Detect which cell encompasses the target text, then output its (x, y) center coordinate. 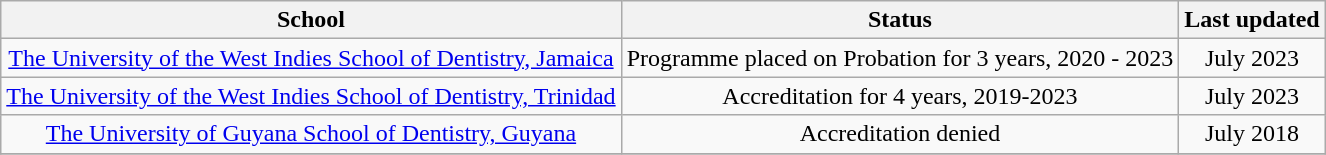
July 2018 (1252, 134)
Accreditation denied (900, 134)
School (311, 20)
Accreditation for 4 years, 2019-2023 (900, 96)
The University of the West Indies School of Dentistry, Trinidad (311, 96)
The University of the West Indies School of Dentistry, Jamaica (311, 58)
The University of Guyana School of Dentistry, Guyana (311, 134)
Status (900, 20)
Last updated (1252, 20)
Programme placed on Probation for 3 years, 2020 - 2023 (900, 58)
